Pinpoint the cell where the given text exists, returning its (x, y) midpoint coordinate. 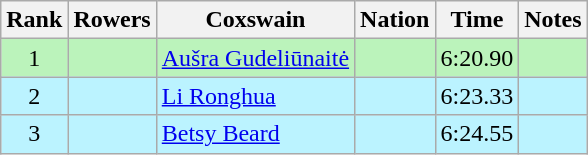
Betsy Beard (255, 134)
Li Ronghua (255, 96)
Notes (553, 20)
6:23.33 (477, 96)
Rank (34, 20)
Coxswain (255, 20)
3 (34, 134)
1 (34, 58)
Time (477, 20)
6:20.90 (477, 58)
6:24.55 (477, 134)
Nation (395, 20)
Aušra Gudeliūnaitė (255, 58)
Rowers (112, 20)
2 (34, 96)
